Determine the [X, Y] coordinate at the center of the cell enclosing the given text.  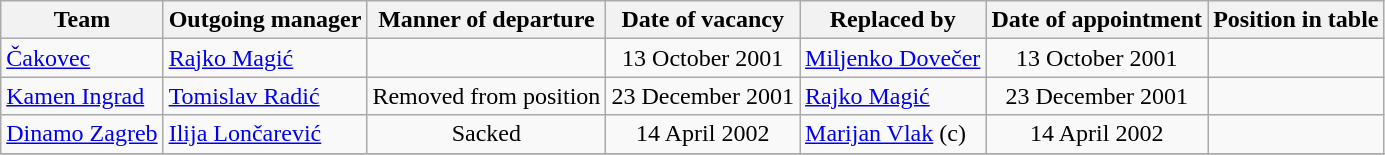
Dinamo Zagreb [82, 134]
Marijan Vlak (c) [893, 134]
Tomislav Radić [265, 96]
Replaced by [893, 20]
Sacked [486, 134]
Čakovec [82, 58]
Date of appointment [1097, 20]
Date of vacancy [703, 20]
Removed from position [486, 96]
Kamen Ingrad [82, 96]
Miljenko Dovečer [893, 58]
Team [82, 20]
Outgoing manager [265, 20]
Position in table [1296, 20]
Ilija Lončarević [265, 134]
Manner of departure [486, 20]
